Find where the given text appears and provide that cell's center as [x, y] coordinate. 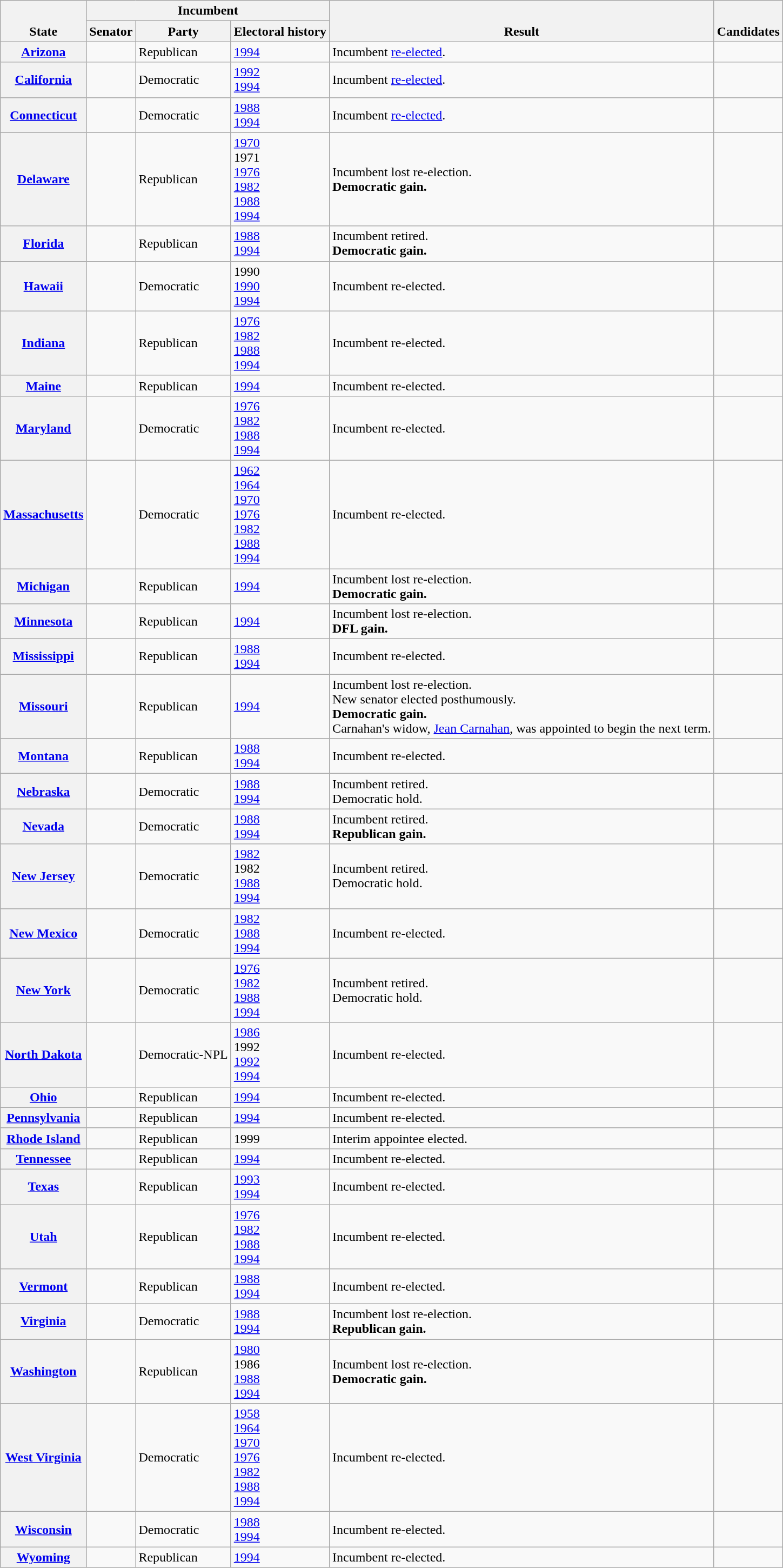
Nebraska [43, 792]
Electoral history [280, 31]
19861992 1992 1994 [280, 1054]
Incumbent retired.Republican gain. [522, 826]
West Virginia [43, 1458]
Wisconsin [43, 1529]
Candidates [748, 21]
Indiana [43, 343]
Mississippi [43, 656]
Interim appointee elected. [522, 1138]
Pennsylvania [43, 1118]
Democratic-NPL [183, 1054]
Result [522, 21]
Party [183, 31]
Michigan [43, 586]
1992 1994 [280, 80]
1958196419701976198219881994 [280, 1458]
Senator [111, 31]
1990 1990 1994 [280, 286]
New York [43, 991]
Texas [43, 1186]
New Mexico [43, 933]
Incumbent lost re-election.Republican gain. [522, 1321]
Connecticut [43, 115]
Arizona [43, 52]
Nevada [43, 826]
Washington [43, 1371]
1962 196419701976198219881994 [280, 514]
Minnesota [43, 622]
Utah [43, 1237]
Maryland [43, 428]
New Jersey [43, 876]
Incumbent [208, 11]
1999 [280, 1138]
Virginia [43, 1321]
Montana [43, 756]
Incumbent lost re-election.DFL gain. [522, 622]
Incumbent lost re-election.New senator elected posthumously.Democratic gain.Carnahan's widow, Jean Carnahan, was appointed to begin the next term. [522, 706]
California [43, 80]
Rhode Island [43, 1138]
19821982 19881994 [280, 876]
Ohio [43, 1097]
Hawaii [43, 286]
Maine [43, 386]
Missouri [43, 706]
Incumbent retired.Democratic gain. [522, 243]
Massachusetts [43, 514]
Wyoming [43, 1557]
Florida [43, 243]
1993 1994 [280, 1186]
198219881994 [280, 933]
19801986 19881994 [280, 1371]
Vermont [43, 1287]
North Dakota [43, 1054]
Delaware [43, 180]
19701971 1976198219881994 [280, 180]
Tennessee [43, 1159]
State [43, 21]
